Provide the (X, Y) coordinate of the cell's center where the given text is located.  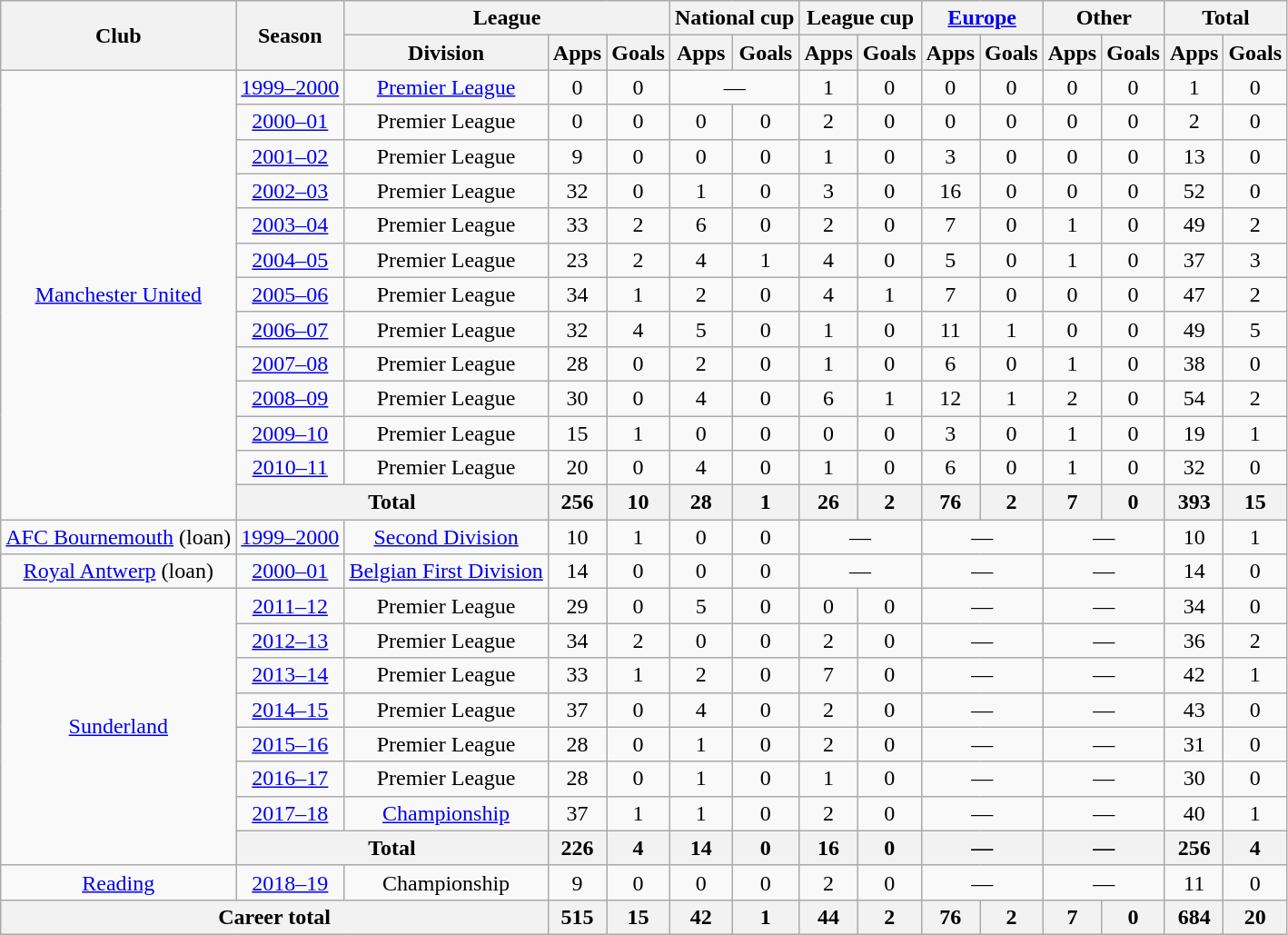
Royal Antwerp (loan) (118, 572)
Second Division (446, 537)
40 (1194, 813)
47 (1194, 294)
Manchester United (118, 294)
2004–05 (291, 260)
54 (1194, 398)
12 (950, 398)
2001–02 (291, 156)
2016–17 (291, 779)
League (507, 18)
2006–07 (291, 329)
Reading (118, 882)
2012–13 (291, 641)
29 (577, 606)
Europe (982, 18)
2009–10 (291, 433)
13 (1194, 156)
44 (828, 917)
2005–06 (291, 294)
36 (1194, 641)
393 (1194, 502)
226 (577, 848)
2014–15 (291, 710)
League cup (860, 18)
2017–18 (291, 813)
43 (1194, 710)
National cup (734, 18)
2002–03 (291, 191)
Season (291, 35)
Sunderland (118, 727)
515 (577, 917)
Division (446, 53)
52 (1194, 191)
2003–04 (291, 225)
23 (577, 260)
2011–12 (291, 606)
Club (118, 35)
2013–14 (291, 675)
2018–19 (291, 882)
19 (1194, 433)
684 (1194, 917)
26 (828, 502)
2008–09 (291, 398)
Other (1104, 18)
31 (1194, 744)
38 (1194, 363)
2015–16 (291, 744)
Belgian First Division (446, 572)
AFC Bournemouth (loan) (118, 537)
Career total (274, 917)
2007–08 (291, 363)
2010–11 (291, 468)
